Find where the given text appears and provide that cell's center as [x, y] coordinate. 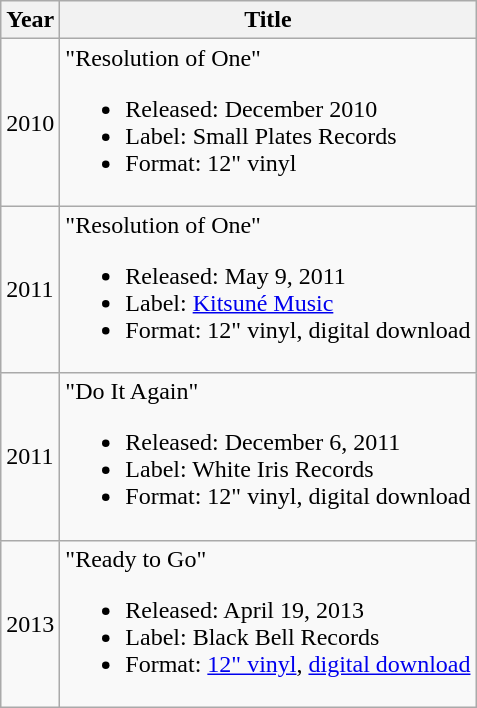
2010 [30, 122]
Title [268, 20]
2013 [30, 624]
Year [30, 20]
"Ready to Go"Released: April 19, 2013Label: Black Bell RecordsFormat: 12" vinyl, digital download [268, 624]
"Do It Again"Released: December 6, 2011Label: White Iris RecordsFormat: 12" vinyl, digital download [268, 456]
"Resolution of One"Released: May 9, 2011Label: Kitsuné MusicFormat: 12" vinyl, digital download [268, 290]
"Resolution of One"Released: December 2010Label: Small Plates RecordsFormat: 12" vinyl [268, 122]
